Provide the [x, y] coordinate of the cell's center where the given text is located.  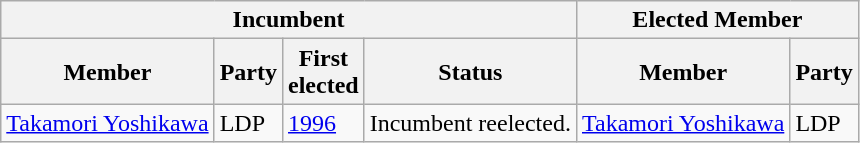
Incumbent reelected. [470, 123]
Status [470, 72]
Incumbent [289, 20]
1996 [323, 123]
Firstelected [323, 72]
Elected Member [717, 20]
